From the cell containing the given text, extract its center point as (x, y) coordinate. 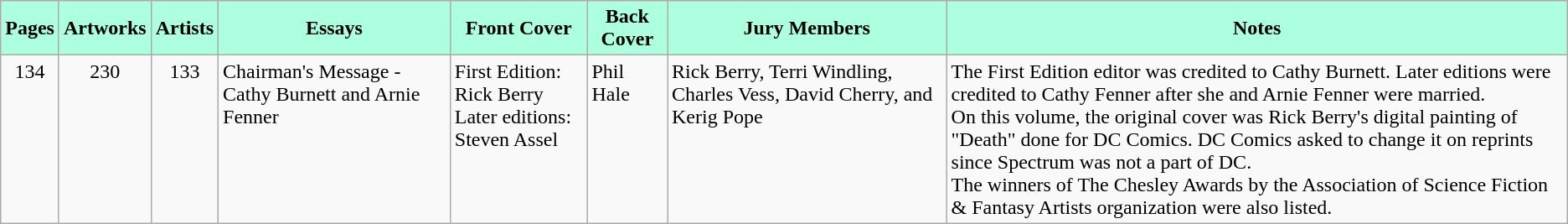
Artworks (105, 29)
Pages (30, 29)
Back Cover (627, 29)
Phil Hale (627, 139)
Essays (335, 29)
Chairman's Message - Cathy Burnett and Arnie Fenner (335, 139)
Rick Berry, Terri Windling, Charles Vess, David Cherry, and Kerig Pope (807, 139)
Artists (184, 29)
230 (105, 139)
First Edition: Rick BerryLater editions: Steven Assel (518, 139)
133 (184, 139)
134 (30, 139)
Front Cover (518, 29)
Notes (1256, 29)
Jury Members (807, 29)
